Scan for the cell matching the given text and deliver its (x, y) coordinate at center. 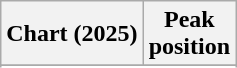
Chart (2025) (72, 34)
Peakposition (189, 34)
